Detect which cell encompasses the target text, then output its [X, Y] center coordinate. 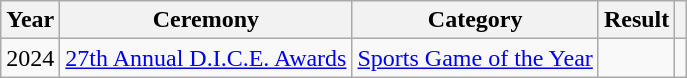
Sports Game of the Year [475, 58]
Category [475, 20]
Result [636, 20]
2024 [30, 58]
Year [30, 20]
27th Annual D.I.C.E. Awards [206, 58]
Ceremony [206, 20]
